For the text-containing cell, return its midpoint in [X, Y] coordinate format. 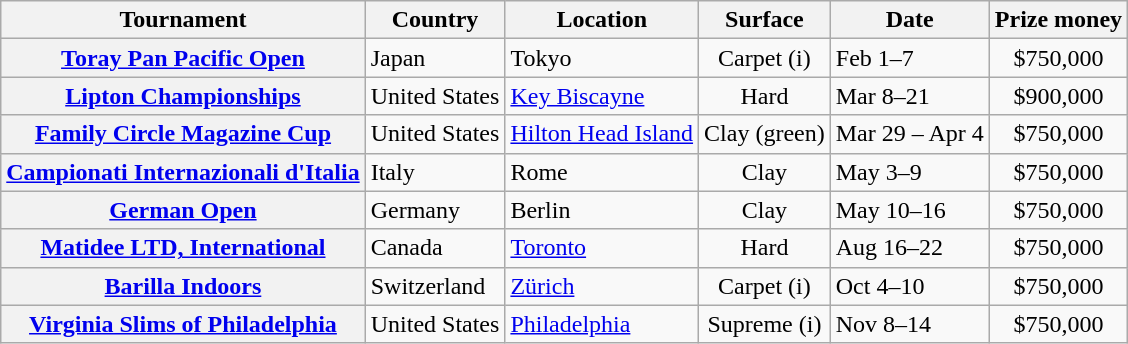
Family Circle Magazine Cup [183, 134]
Zürich [602, 286]
Nov 8–14 [910, 324]
German Open [183, 210]
Mar 8–21 [910, 96]
Aug 16–22 [910, 248]
Switzerland [435, 286]
Toronto [602, 248]
Supreme (i) [765, 324]
Oct 4–10 [910, 286]
Tokyo [602, 58]
Key Biscayne [602, 96]
Location [602, 20]
Rome [602, 172]
Country [435, 20]
$900,000 [1058, 96]
Date [910, 20]
May 10–16 [910, 210]
Toray Pan Pacific Open [183, 58]
Japan [435, 58]
May 3–9 [910, 172]
Hilton Head Island [602, 134]
Feb 1–7 [910, 58]
Tournament [183, 20]
Germany [435, 210]
Barilla Indoors [183, 286]
Berlin [602, 210]
Clay (green) [765, 134]
Mar 29 – Apr 4 [910, 134]
Campionati Internazionali d'Italia [183, 172]
Philadelphia [602, 324]
Surface [765, 20]
Matidee LTD, International [183, 248]
Prize money [1058, 20]
Lipton Championships [183, 96]
Italy [435, 172]
Virginia Slims of Philadelphia [183, 324]
Canada [435, 248]
